Output the [X, Y] coordinate of the center of the cell containing the given text.  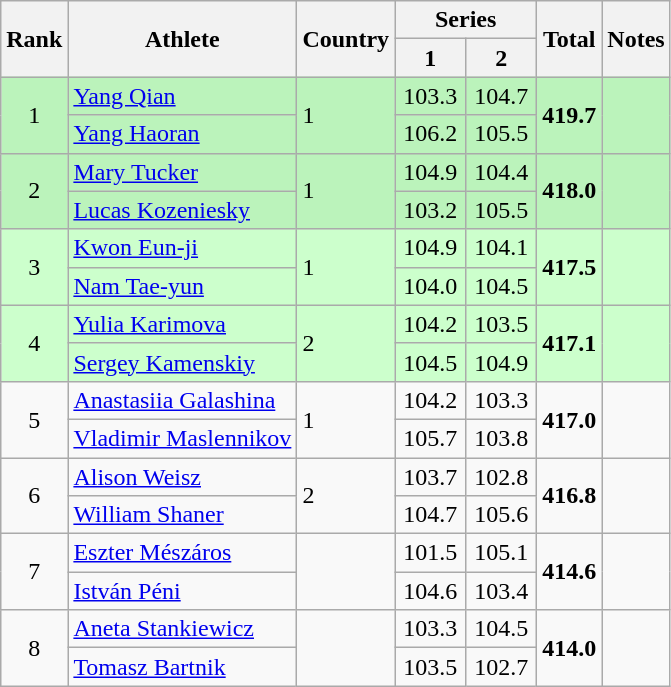
103.2 [430, 210]
105.1 [502, 553]
Vladimir Maslennikov [182, 438]
102.7 [502, 667]
103.4 [502, 591]
Kwon Eun-ji [182, 248]
103.8 [502, 438]
414.0 [570, 648]
Sergey Kamenskiy [182, 362]
Notes [636, 39]
Mary Tucker [182, 172]
414.6 [570, 572]
Series [466, 20]
104.0 [430, 286]
104.6 [430, 591]
4 [34, 343]
Tomasz Bartnik [182, 667]
3 [34, 267]
Aneta Stankiewicz [182, 629]
Yang Qian [182, 96]
Athlete [182, 39]
419.7 [570, 115]
104.4 [502, 172]
Total [570, 39]
Eszter Mészáros [182, 553]
417.1 [570, 343]
7 [34, 572]
6 [34, 496]
105.6 [502, 515]
106.2 [430, 134]
5 [34, 419]
103.7 [430, 477]
418.0 [570, 191]
Yang Haoran [182, 134]
105.7 [430, 438]
Yulia Karimova [182, 324]
Lucas Kozeniesky [182, 210]
Alison Weisz [182, 477]
William Shaner [182, 515]
Anastasiia Galashina [182, 400]
Nam Tae-yun [182, 286]
Rank [34, 39]
417.5 [570, 267]
István Péni [182, 591]
Country [346, 39]
102.8 [502, 477]
416.8 [570, 496]
104.1 [502, 248]
101.5 [430, 553]
417.0 [570, 419]
8 [34, 648]
